Identify which cell holds the provided text, then report its [X, Y] central coordinate. 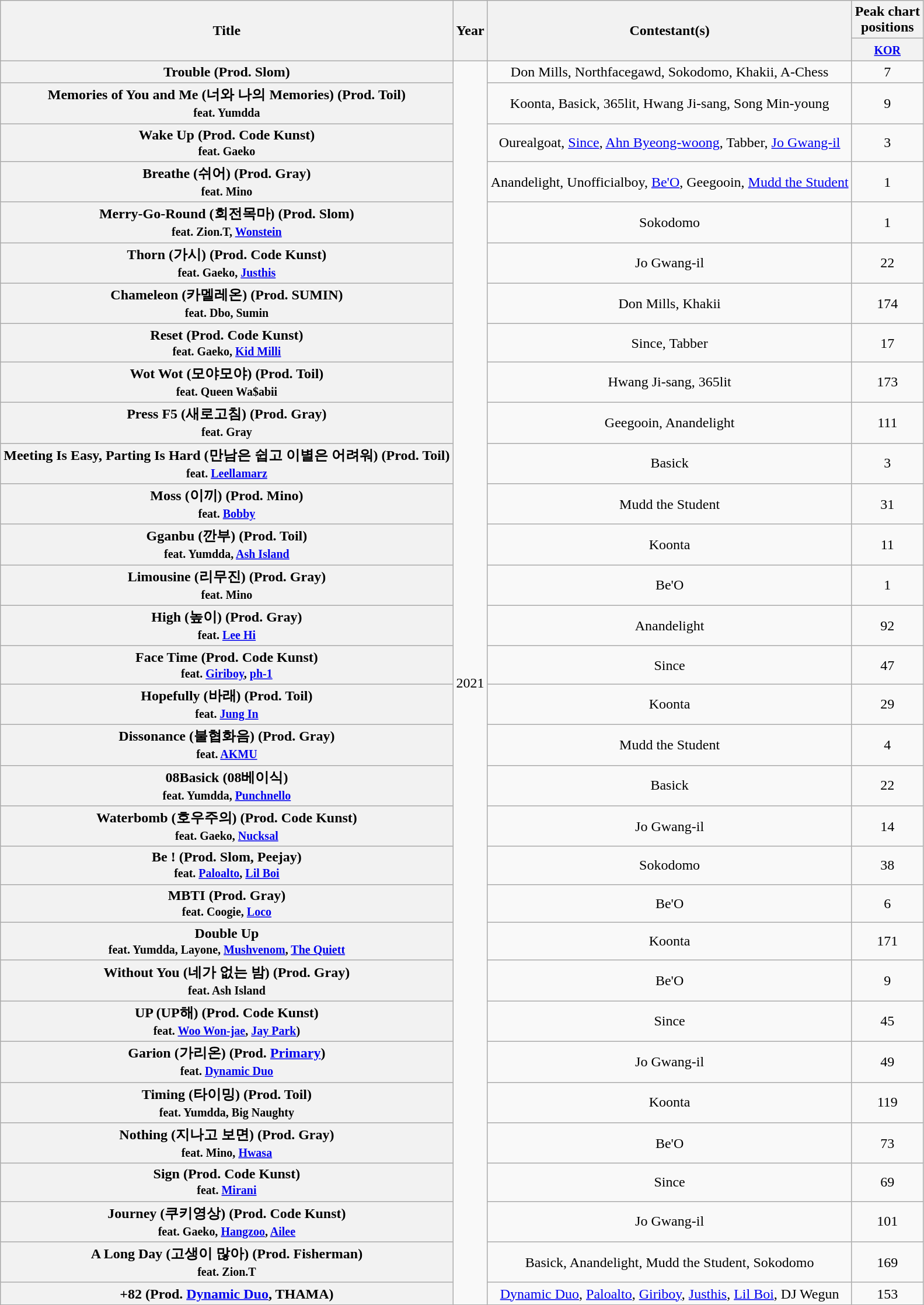
Anandelight, Unofficialboy, Be'O, Geegooin, Mudd the Student [670, 182]
Face Time (Prod. Code Kunst)feat. Giriboy, ph-1 [226, 665]
69 [887, 1182]
38 [887, 865]
Thorn (가시) (Prod. Code Kunst)feat. Gaeko, Justhis [226, 263]
73 [887, 1143]
Without You (네가 없는 밤) (Prod. Gray) feat. Ash Island [226, 981]
17 [887, 343]
Memories of You and Me (너와 나의 Memories) (Prod. Toil)feat. Yumdda [226, 103]
Peak chart positions [887, 20]
Anandelight [670, 626]
Merry-Go-Round (회전목마) (Prod. Slom)feat. Zion.T, Wonstein [226, 222]
Trouble (Prod. Slom) [226, 72]
45 [887, 1021]
Geegooin, Anandelight [670, 423]
174 [887, 303]
Chameleon (카멜레온) (Prod. SUMIN)feat. Dbo, Sumin [226, 303]
Limousine (리무진) (Prod. Gray)feat. Mino [226, 585]
119 [887, 1102]
Wot Wot (모야모야) (Prod. Toil)feat. Queen Wa$abii [226, 382]
Title [226, 30]
171 [887, 941]
Moss (이끼) (Prod. Mino)feat. Bobby [226, 504]
Hwang Ji-sang, 365lit [670, 382]
Year [470, 30]
Koonta, Basick, 365lit, Hwang Ji-sang, Song Min-young [670, 103]
49 [887, 1062]
6 [887, 903]
Since, Tabber [670, 343]
169 [887, 1262]
Gganbu (깐부) (Prod. Toil)feat. Yumdda, Ash Island [226, 545]
Reset (Prod. Code Kunst)feat. Gaeko, Kid Milli [226, 343]
Be ! (Prod. Slom, Peejay)feat. Paloalto, Lil Boi [226, 865]
Journey (쿠키영상) (Prod. Code Kunst) feat. Gaeko, Hangzoo, Ailee [226, 1222]
Hopefully (바래) (Prod. Toil)feat. Jung In [226, 704]
29 [887, 704]
Double Upfeat. Yumdda, Layone, Mushvenom, The Quiett [226, 941]
UP (UP해) (Prod. Code Kunst) feat. Woo Won-jae, Jay Park) [226, 1021]
31 [887, 504]
11 [887, 545]
08Basick (08베이식)feat. Yumdda, Punchnello [226, 786]
101 [887, 1222]
KOR [887, 50]
Nothing (지나고 보면) (Prod. Gray) feat. Mino, Hwasa [226, 1143]
+82 (Prod. Dynamic Duo, THAMA) [226, 1293]
A Long Day (고생이 많아) (Prod. Fisherman) feat. Zion.T [226, 1262]
111 [887, 423]
14 [887, 826]
2021 [470, 683]
Contestant(s) [670, 30]
Don Mills, Northfacegawd, Sokodomo, Khakii, A-Chess [670, 72]
173 [887, 382]
Dissonance (불협화음) (Prod. Gray)feat. AKMU [226, 745]
Meeting Is Easy, Parting Is Hard (만남은 쉽고 이별은 어려워) (Prod. Toil)feat. Leellamarz [226, 463]
Sign (Prod. Code Kunst) feat. Mirani [226, 1182]
Wake Up (Prod. Code Kunst)feat. Gaeko [226, 142]
47 [887, 665]
Don Mills, Khakii [670, 303]
Press F5 (새로고침) (Prod. Gray)feat. Gray [226, 423]
Timing (타이밍) (Prod. Toil) feat. Yumdda, Big Naughty [226, 1102]
MBTI (Prod. Gray)feat. Coogie, Loco [226, 903]
4 [887, 745]
Garion (가리온) (Prod. Primary) feat. Dynamic Duo [226, 1062]
Dynamic Duo, Paloalto, Giriboy, Justhis, Lil Boi, DJ Wegun [670, 1293]
Basick, Anandelight, Mudd the Student, Sokodomo [670, 1262]
Breathe (쉬어) (Prod. Gray)feat. Mino [226, 182]
7 [887, 72]
92 [887, 626]
153 [887, 1293]
Ourealgoat, Since, Ahn Byeong-woong, Tabber, Jo Gwang-il [670, 142]
Waterbomb (호우주의) (Prod. Code Kunst)feat. Gaeko, Nucksal [226, 826]
High (높이) (Prod. Gray)feat. Lee Hi [226, 626]
